Provide the (x, y) coordinate of the cell's center where the given text is located.  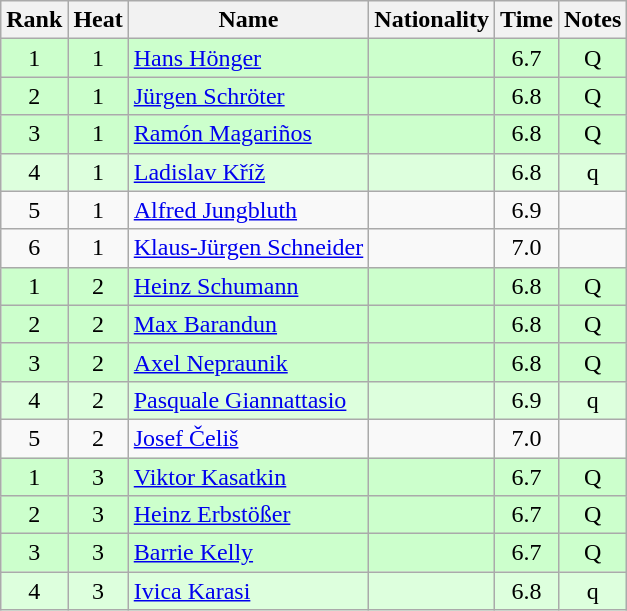
Heat (98, 20)
Barrie Kelly (248, 553)
Ramón Magariños (248, 134)
Pasquale Giannattasio (248, 400)
Heinz Erbstößer (248, 515)
Alfred Jungbluth (248, 210)
Nationality (432, 20)
Heinz Schumann (248, 286)
Jürgen Schröter (248, 96)
Name (248, 20)
Josef Čeliš (248, 438)
Rank (34, 20)
Ivica Karasi (248, 591)
6 (34, 248)
Time (527, 20)
Viktor Kasatkin (248, 477)
Ladislav Kříž (248, 172)
Klaus-Jürgen Schneider (248, 248)
Notes (592, 20)
Hans Hönger (248, 58)
Max Barandun (248, 324)
Axel Nepraunik (248, 362)
